Return the [X, Y] coordinate for the center point of the cell that contains the specified text.  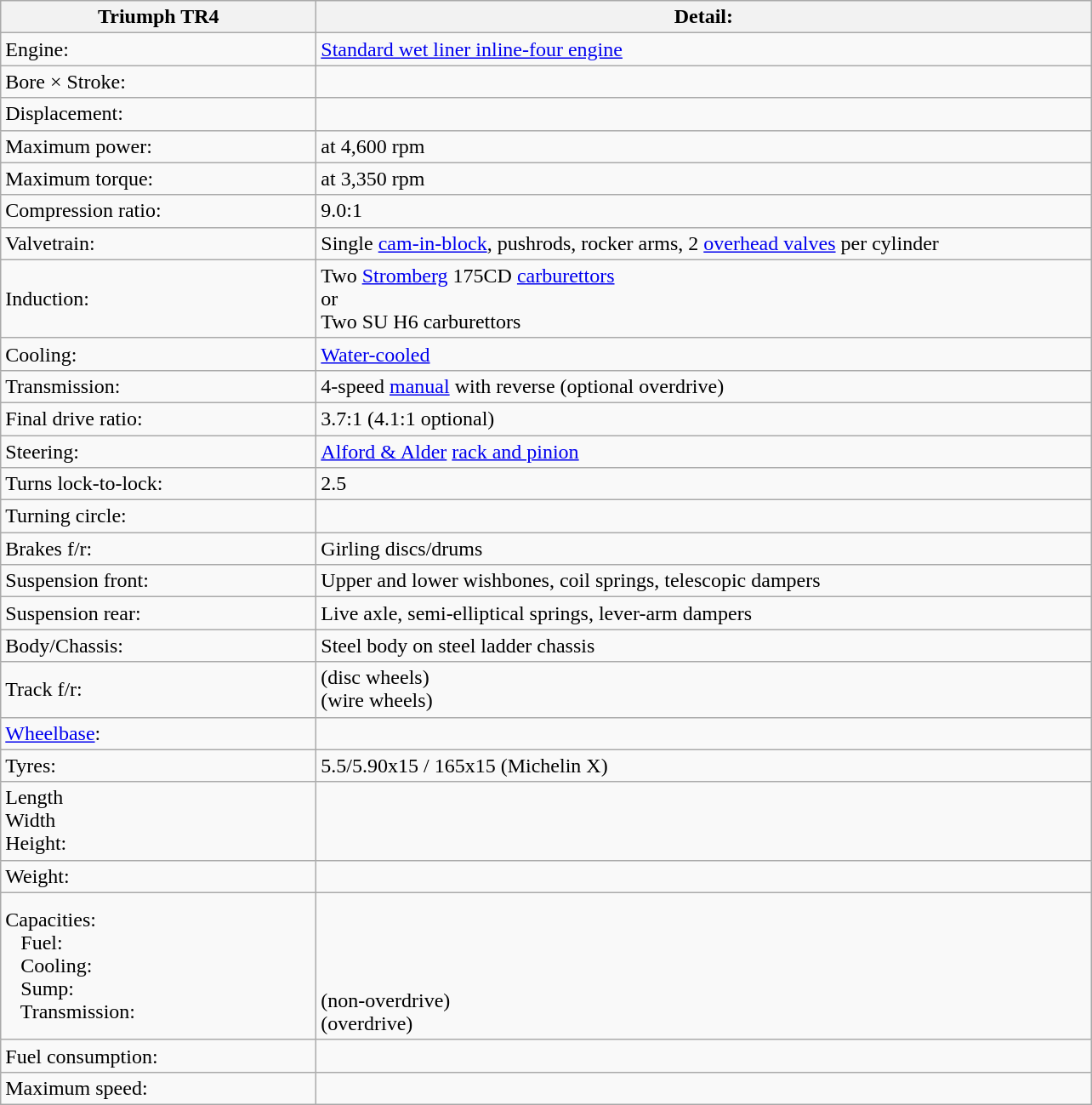
Compression ratio: [158, 211]
Two Stromberg 175CD carburettorsorTwo SU H6 carburettors [704, 299]
Capacities: Fuel: Cooling: Sump: Transmission: [158, 966]
LengthWidthHeight: [158, 821]
Final drive ratio: [158, 419]
Triumph TR4 [158, 17]
Turning circle: [158, 516]
Steel body on steel ladder chassis [704, 646]
Upper and lower wishbones, coil springs, telescopic dampers [704, 581]
5.5/5.90x15 / 165x15 (Michelin X) [704, 766]
Suspension front: [158, 581]
at 3,350 rpm [704, 179]
Girling discs/drums [704, 549]
(disc wheels) (wire wheels) [704, 689]
Maximum torque: [158, 179]
(non-overdrive) (overdrive) [704, 966]
Bore × Stroke: [158, 82]
Standard wet liner inline-four engine [704, 49]
Water-cooled [704, 354]
3.7:1 (4.1:1 optional) [704, 419]
Body/Chassis: [158, 646]
Alford & Alder rack and pinion [704, 452]
Transmission: [158, 386]
Single cam-in-block, pushrods, rocker arms, 2 overhead valves per cylinder [704, 243]
Engine: [158, 49]
Maximum speed: [158, 1088]
Brakes f/r: [158, 549]
Track f/r: [158, 689]
Maximum power: [158, 146]
Tyres: [158, 766]
Live axle, semi-elliptical springs, lever-arm dampers [704, 613]
Weight: [158, 876]
Induction: [158, 299]
Steering: [158, 452]
at 4,600 rpm [704, 146]
Displacement: [158, 114]
Suspension rear: [158, 613]
Fuel consumption: [158, 1056]
9.0:1 [704, 211]
Valvetrain: [158, 243]
Detail: [704, 17]
Cooling: [158, 354]
2.5 [704, 484]
4-speed manual with reverse (optional overdrive) [704, 386]
Wheelbase: [158, 733]
Turns lock-to-lock: [158, 484]
